Determine the (X, Y) coordinate at the center of the cell enclosing the given text.  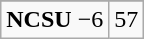
57 (126, 20)
NCSU −6 (55, 20)
